Extract the (x, y) coordinate from the center of the cell holding the provided text.  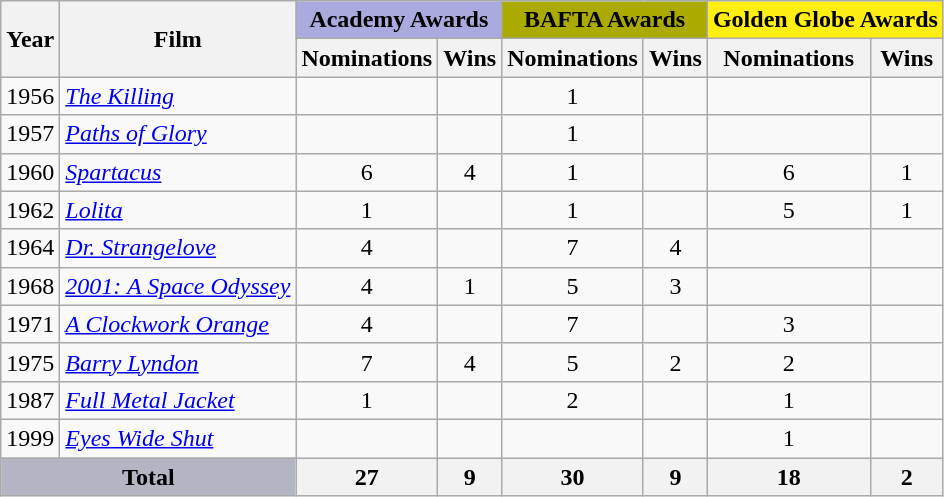
1957 (30, 134)
Year (30, 39)
1971 (30, 324)
BAFTA Awards (605, 20)
27 (367, 477)
18 (788, 477)
1999 (30, 438)
1956 (30, 96)
1975 (30, 362)
A Clockwork Orange (178, 324)
Total (148, 477)
1964 (30, 248)
Spartacus (178, 172)
2001: A Space Odyssey (178, 286)
Full Metal Jacket (178, 400)
Film (178, 39)
Golden Globe Awards (825, 20)
1987 (30, 400)
The Killing (178, 96)
Barry Lyndon (178, 362)
Paths of Glory (178, 134)
1962 (30, 210)
30 (573, 477)
1968 (30, 286)
Lolita (178, 210)
Academy Awards (399, 20)
Dr. Strangelove (178, 248)
Eyes Wide Shut (178, 438)
1960 (30, 172)
